Provide the (x, y) coordinate of the cell's center where the given text is located.  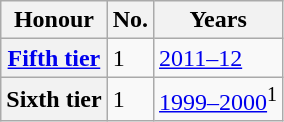
Sixth tier (54, 100)
1999–20001 (218, 100)
Years (218, 20)
Fifth tier (54, 58)
No. (130, 20)
2011–12 (218, 58)
Honour (54, 20)
